Detect which cell encompasses the target text, then output its (x, y) center coordinate. 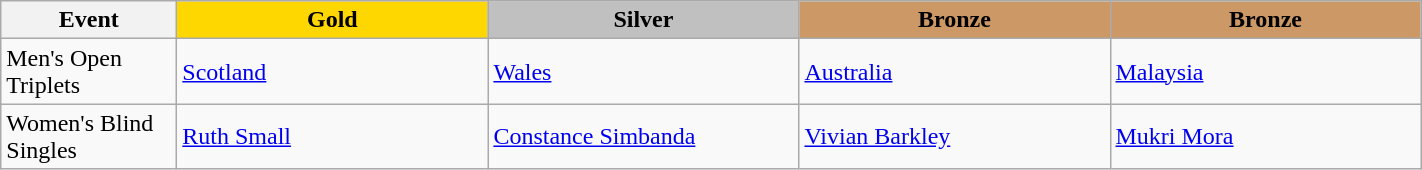
Australia (954, 72)
Constance Simbanda (644, 136)
Mukri Mora (1266, 136)
Silver (644, 20)
Vivian Barkley (954, 136)
Gold (332, 20)
Event (89, 20)
Ruth Small (332, 136)
Malaysia (1266, 72)
Men's Open Triplets (89, 72)
Wales (644, 72)
Scotland (332, 72)
Women's Blind Singles (89, 136)
